Capture the cell that displays the provided text and extract its (x, y) central coordinate. 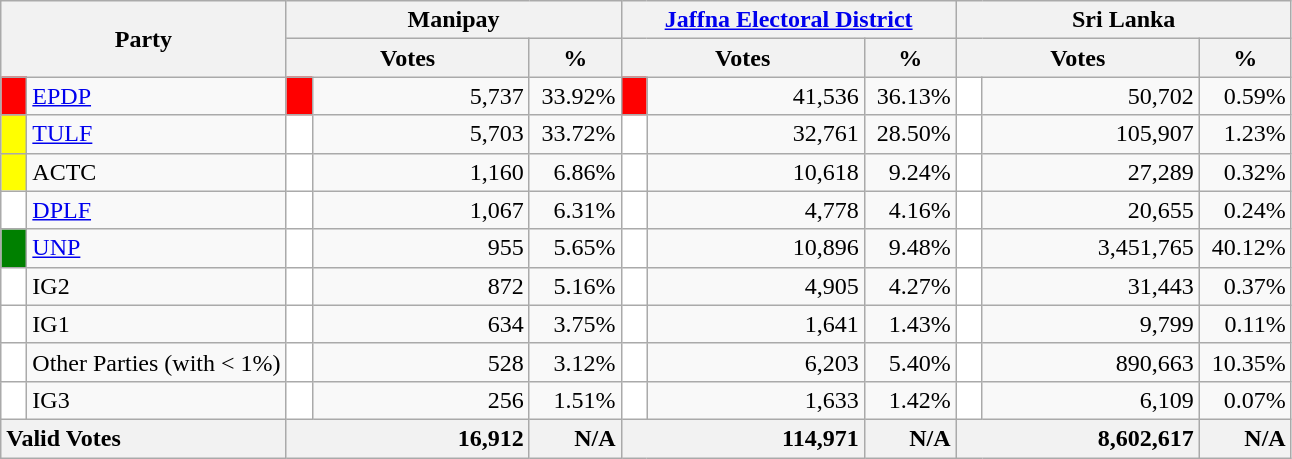
10,618 (756, 172)
32,761 (756, 134)
528 (420, 362)
0.11% (1245, 324)
5.65% (575, 248)
27,289 (1090, 172)
0.24% (1245, 210)
ACTC (156, 172)
IG1 (156, 324)
3,451,765 (1090, 248)
Party (144, 39)
40.12% (1245, 248)
8,602,617 (1078, 438)
1.23% (1245, 134)
50,702 (1090, 96)
3.12% (575, 362)
31,443 (1090, 286)
105,907 (1090, 134)
33.72% (575, 134)
10.35% (1245, 362)
3.75% (575, 324)
36.13% (910, 96)
9.48% (910, 248)
TULF (156, 134)
1,160 (420, 172)
1.42% (910, 400)
955 (420, 248)
9.24% (910, 172)
114,971 (742, 438)
4,778 (756, 210)
0.59% (1245, 96)
6.86% (575, 172)
1,641 (756, 324)
Jaffna Electoral District (788, 20)
6.31% (575, 210)
1,067 (420, 210)
1.43% (910, 324)
4,905 (756, 286)
33.92% (575, 96)
UNP (156, 248)
EPDP (156, 96)
Valid Votes (144, 438)
DPLF (156, 210)
0.07% (1245, 400)
0.37% (1245, 286)
20,655 (1090, 210)
IG3 (156, 400)
6,109 (1090, 400)
5,703 (420, 134)
28.50% (910, 134)
16,912 (408, 438)
5.16% (575, 286)
872 (420, 286)
IG2 (156, 286)
634 (420, 324)
890,663 (1090, 362)
9,799 (1090, 324)
41,536 (756, 96)
0.32% (1245, 172)
10,896 (756, 248)
1.51% (575, 400)
Sri Lanka (1124, 20)
Manipay (454, 20)
4.27% (910, 286)
4.16% (910, 210)
Other Parties (with < 1%) (156, 362)
6,203 (756, 362)
256 (420, 400)
5.40% (910, 362)
1,633 (756, 400)
5,737 (420, 96)
